Find where the given text appears and provide that cell's center as (x, y) coordinate. 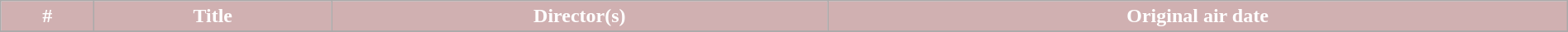
# (48, 16)
Original air date (1198, 16)
Director(s) (580, 16)
Title (213, 16)
